Return the [x, y] coordinate for the center point of the cell that contains the specified text.  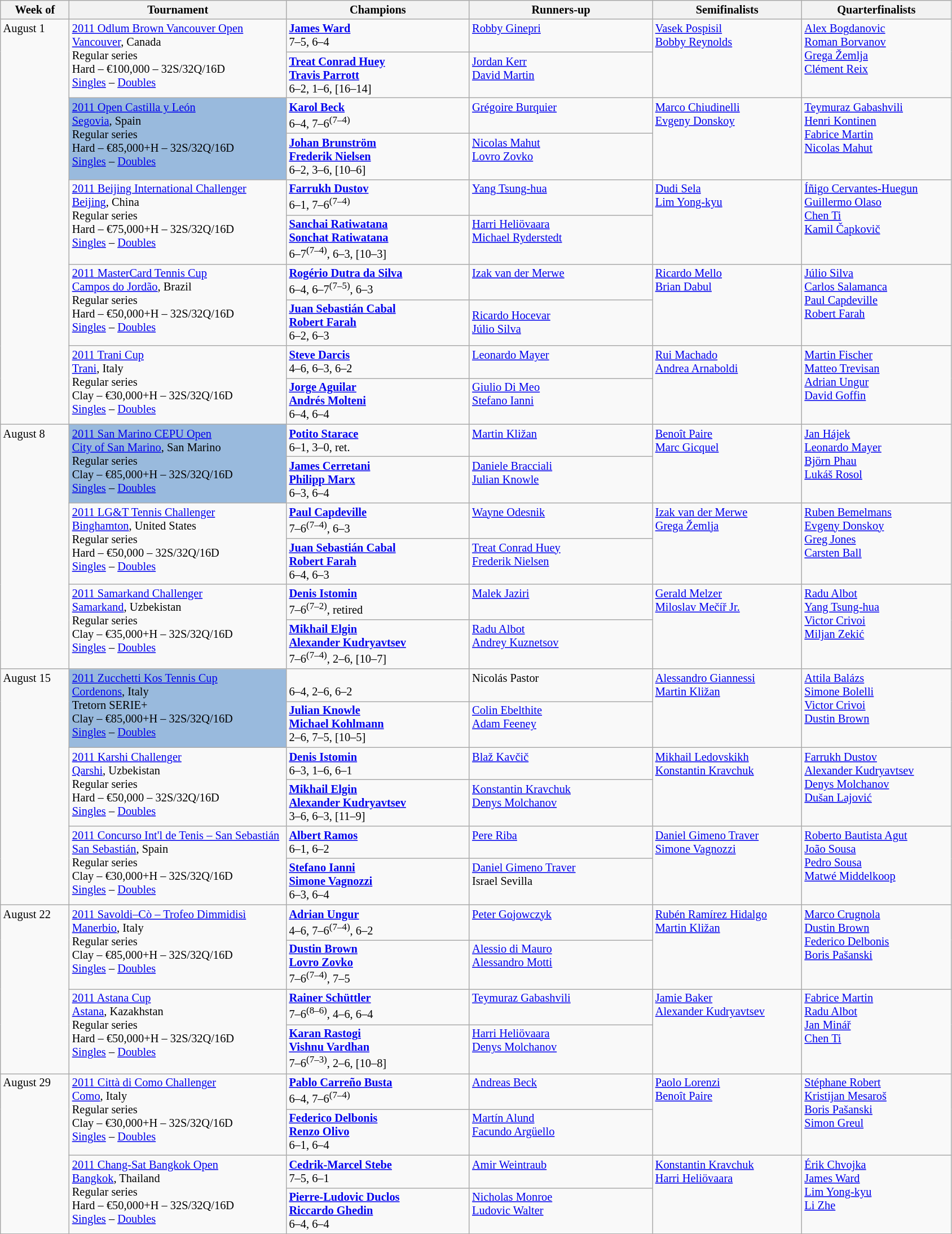
Jamie Baker Alexander Kudryavtsev [728, 1031]
Marco Chiudinelli Evgeny Donskoy [728, 139]
Malek Jaziri [561, 602]
Farrukh Dustov6–1, 7–6(7–4) [378, 197]
August 22 [35, 989]
James Cerretani Philipp Marx6–3, 6–4 [378, 479]
Treat Conrad Huey Travis Parrott6–2, 1–6, [16–14] [378, 75]
Ricardo Mello Brian Dabul [728, 305]
Teymuraz Gabashvili Henri Kontinen Fabrice Martin Nicolas Mahut [876, 139]
Stéphane Robert Kristijan Mesaroš Boris Pašanski Simon Greul [876, 1114]
Juan Sebastián Cabal Robert Farah6–4, 6–3 [378, 561]
Andreas Beck [561, 1091]
Rubén Ramírez Hidalgo Martin Kližan [728, 947]
Amir Weintraub [561, 1171]
Jorge Aguilar Andrés Molteni6–4, 6–4 [378, 401]
Quarterfinalists [876, 10]
Mikhail Elgin Alexander Kudryavtsev7–6(7–4), 2–6, [10–7] [378, 644]
Alessandro Giannessi Martin Kližan [728, 708]
2011 Karshi Challenger Qarshi, UzbekistanRegular seriesHard – €50,000 – 32S/32Q/16DSingles – Doubles [178, 786]
Peter Gojowczyk [561, 923]
Konstantin Kravchuk Denys Molchanov [561, 803]
Giulio Di Meo Stefano Ianni [561, 401]
Érik Chvojka James Ward Lim Yong-kyu Li Zhe [876, 1195]
Runners-up [561, 10]
Izak van der Merwe Grega Žemlja [728, 544]
Daniel Gimeno Traver Israel Sevilla [561, 882]
Fabrice Martin Radu Albot Jan Minář Chen Ti [876, 1031]
Week of [35, 10]
Sanchai Ratiwatana Sonchat Ratiwatana6–7(7–4), 6–3, [10–3] [378, 239]
August 1 [35, 222]
Roberto Bautista Agut João Sousa Pedro Sousa Matwé Middelkoop [876, 865]
Nicolas Mahut Lovro Zovko [561, 156]
Martin Fischer Matteo Trevisan Adrian Ungur David Goffin [876, 385]
2011 LG&T Tennis ChallengerBinghamton, United StatesRegular seriesHard – €50,000 – 32S/32Q/16DSingles – Doubles [178, 544]
Daniele Bracciali Julian Knowle [561, 479]
Tournament [178, 10]
Denis Istomin6–3, 1–6, 6–1 [378, 764]
Júlio Silva Carlos Salamanca Paul Capdeville Robert Farah [876, 305]
Daniel Gimeno Traver Simone Vagnozzi [728, 865]
2011 Concurso Int'l de Tenis – San Sebastián San Sebastián, SpainRegular seriesClay – €30,000+H – 32S/32Q/16DSingles – Doubles [178, 865]
Attila Balázs Simone Bolelli Victor Crivoi Dustin Brown [876, 708]
Potito Starace6–1, 3–0, ret. [378, 440]
James Ward7–5, 6–4 [378, 36]
Harri Heliövaara Denys Molchanov [561, 1049]
Mikhail Elgin Alexander Kudryavtsev3–6, 6–3, [11–9] [378, 803]
Federico Delbonis Renzo Olivo6–1, 6–4 [378, 1132]
Yang Tsung-hua [561, 197]
2011 Open Castilla y León Segovia, SpainRegular seriesHard – €85,000+H – 32S/32Q/16DSingles – Doubles [178, 139]
Colin Ebelthite Adam Feeney [561, 724]
Semifinalists [728, 10]
Gerald Melzer Miloslav Mečíř Jr. [728, 627]
Pierre-Ludovic Duclos Riccardo Ghedin6–4, 6–4 [378, 1211]
Stefano Ianni Simone Vagnozzi6–3, 6–4 [378, 882]
2011 Samarkand Challenger Samarkand, UzbekistanRegular seriesClay – €35,000+H – 32S/32Q/16DSingles – Doubles [178, 627]
Paul Capdeville7–6(7–4), 6–3 [378, 520]
2011 Trani Cup Trani, ItalyRegular seriesClay – €30,000+H – 32S/32Q/16DSingles – Doubles [178, 385]
Nicolás Pastor [561, 685]
Rainer Schüttler7–6(8–6), 4–6, 6–4 [378, 1006]
2011 MasterCard Tennis CupCampos do Jordão, BrazilRegular seriesHard – €50,000+H – 32S/32Q/16DSingles – Doubles [178, 305]
Champions [378, 10]
Ruben Bemelmans Evgeny Donskoy Greg Jones Carsten Ball [876, 544]
Dustin Brown Lovro Zovko7–6(7–4), 7–5 [378, 964]
Steve Darcis4–6, 6–3, 6–2 [378, 362]
6–4, 2–6, 6–2 [378, 685]
Vasek Pospisil Bobby Reynolds [728, 59]
Juan Sebastián Cabal Robert Farah6–2, 6–3 [378, 323]
Wayne Odesnik [561, 520]
August 8 [35, 547]
Grégoire Burquier [561, 115]
Marco Crugnola Dustin Brown Federico Delbonis Boris Pašanski [876, 947]
Johan Brunström Frederik Nielsen6–2, 3–6, [10–6] [378, 156]
Pere Riba [561, 842]
Izak van der Merwe [561, 282]
Denis Istomin7–6(7–2), retired [378, 602]
Robby Ginepri [561, 36]
2011 Zucchetti Kos Tennis Cup Cordenons, ItalyTretorn SERIE+Clay – €85,000+H – 32S/32Q/16DSingles – Doubles [178, 708]
Rogério Dutra da Silva6–4, 6–7(7–5), 6–3 [378, 282]
2011 Savoldi–Cò – Trofeo Dimmidisì Manerbio, ItalyRegular seriesClay – €85,000+H – 32S/32Q/16DSingles – Doubles [178, 947]
2011 Odlum Brown Vancouver Open Vancouver, CanadaRegular seriesHard – €100,000 – 32S/32Q/16DSingles – Doubles [178, 59]
Dudi Sela Lim Yong-kyu [728, 222]
Farrukh Dustov Alexander Kudryavtsev Denys Molchanov Dušan Lajović [876, 786]
Albert Ramos6–1, 6–2 [378, 842]
2011 Astana Cup Astana, KazakhstanRegular seriesHard – €50,000+H – 32S/32Q/16DSingles – Doubles [178, 1031]
Jan Hájek Leonardo Mayer Björn Phau Lukáš Rosol [876, 464]
Julian Knowle Michael Kohlmann2–6, 7–5, [10–5] [378, 724]
Alessio di Mauro Alessandro Motti [561, 964]
Rui Machado Andrea Arnaboldi [728, 385]
Harri Heliövaara Michael Ryderstedt [561, 239]
Mikhail Ledovskikh Konstantin Kravchuk [728, 786]
2011 Città di Como Challenger Como, ItalyRegular seriesClay – €30,000+H – 32S/32Q/16DSingles – Doubles [178, 1114]
Alex Bogdanovic Roman Borvanov Grega Žemlja Clément Reix [876, 59]
Martín Alund Facundo Argüello [561, 1132]
Radu Albot Yang Tsung-hua Victor Crivoi Miljan Zekić [876, 627]
Benoît Paire Marc Gicquel [728, 464]
Jordan Kerr David Martin [561, 75]
Cedrik-Marcel Stebe7–5, 6–1 [378, 1171]
Martin Kližan [561, 440]
2011 San Marino CEPU Open City of San Marino, San MarinoRegular seriesClay – €85,000+H – 32S/32Q/16DSingles – Doubles [178, 464]
Pablo Carreño Busta6–4, 7–6(7–4) [378, 1091]
Nicholas Monroe Ludovic Walter [561, 1211]
Adrian Ungur4–6, 7–6(7–4), 6–2 [378, 923]
Blaž Kavčič [561, 764]
Teymuraz Gabashvili [561, 1006]
Leonardo Mayer [561, 362]
Íñigo Cervantes-Huegun Guillermo Olaso Chen Ti Kamil Čapkovič [876, 222]
August 15 [35, 787]
Karol Beck6–4, 7–6(7–4) [378, 115]
Treat Conrad Huey Frederik Nielsen [561, 561]
Karan Rastogi Vishnu Vardhan7–6(7–3), 2–6, [10–8] [378, 1049]
Konstantin Kravchuk Harri Heliövaara [728, 1195]
Paolo Lorenzi Benoît Paire [728, 1114]
August 29 [35, 1153]
2011 Chang-Sat Bangkok Open Bangkok, ThailandRegular seriesHard – €50,000+H – 32S/32Q/16DSingles – Doubles [178, 1195]
Ricardo Hocevar Júlio Silva [561, 323]
Radu Albot Andrey Kuznetsov [561, 644]
2011 Beijing International Challenger Beijing, ChinaRegular seriesHard – €75,000+H – 32S/32Q/16DSingles – Doubles [178, 222]
